Extract the [X, Y] coordinate from the center of the cell holding the provided text.  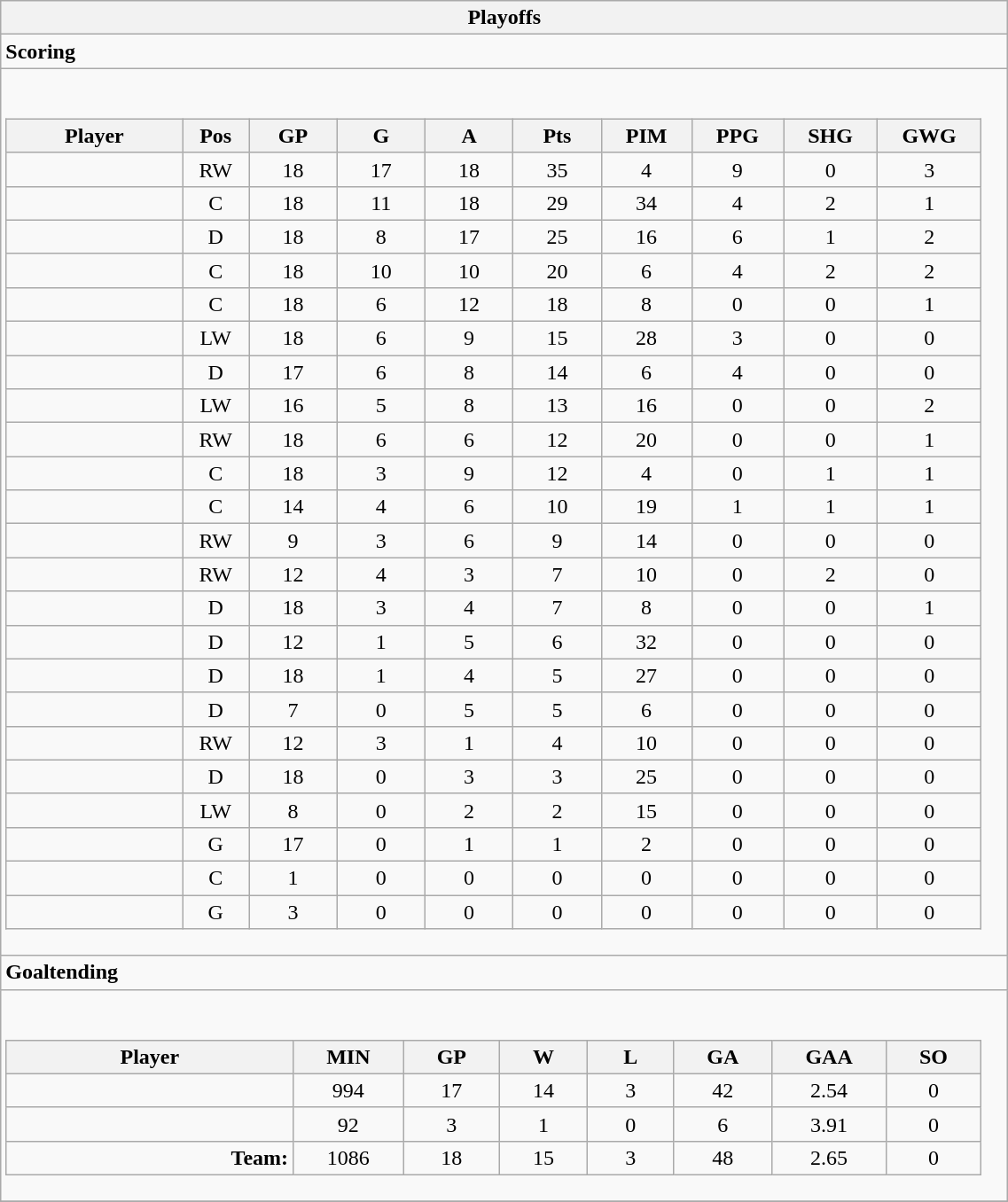
1086 [348, 1158]
13 [557, 406]
35 [557, 169]
11 [381, 203]
19 [646, 507]
MIN [348, 1057]
Team: [150, 1158]
GWG [929, 136]
L [631, 1057]
Scoring [504, 51]
3.91 [829, 1124]
GA [723, 1057]
2.65 [829, 1158]
92 [348, 1124]
42 [723, 1090]
29 [557, 203]
SO [933, 1057]
PIM [646, 136]
32 [646, 642]
994 [348, 1090]
Playoffs [504, 18]
A [468, 136]
PPG [738, 136]
GAA [829, 1057]
2.54 [829, 1090]
SHG [831, 136]
Pts [557, 136]
48 [723, 1158]
28 [646, 339]
Player MIN GP W L GA GAA SO 994 17 14 3 42 2.54 0 92 3 1 0 6 3.91 0 Team: 1086 18 15 3 48 2.65 0 [504, 1096]
W [544, 1057]
34 [646, 203]
Goaltending [504, 972]
Pos [216, 136]
27 [646, 675]
